Provide the (X, Y) coordinate of the cell's center where the given text is located.  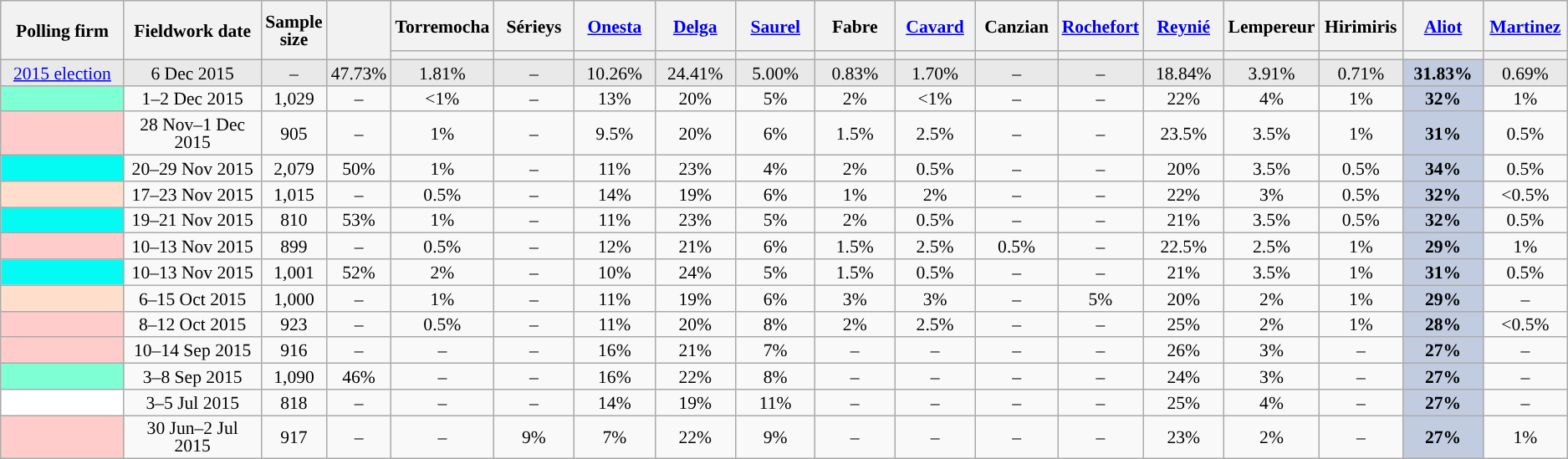
6–15 Oct 2015 (192, 298)
24.41% (695, 72)
Fabre (855, 26)
1,090 (294, 376)
3–8 Sep 2015 (192, 376)
Saurel (776, 26)
10% (615, 273)
30 Jun–2 Jul 2015 (192, 437)
13% (615, 99)
0.83% (855, 72)
19–21 Nov 2015 (192, 221)
6 Dec 2015 (192, 72)
Delga (695, 26)
22.5% (1183, 246)
905 (294, 134)
28 Nov–1 Dec 2015 (192, 134)
10.26% (615, 72)
917 (294, 437)
12% (615, 246)
1.81% (442, 72)
Torremocha (442, 26)
9.5% (615, 134)
47.73% (360, 72)
Fieldwork date (192, 30)
Aliot (1443, 26)
Samplesize (294, 30)
26% (1183, 351)
Polling firm (62, 30)
0.71% (1361, 72)
3–5 Jul 2015 (192, 403)
916 (294, 351)
5.00% (776, 72)
1,029 (294, 99)
Sérieys (534, 26)
1–2 Dec 2015 (192, 99)
Lempereur (1271, 26)
1,015 (294, 194)
8–12 Oct 2015 (192, 324)
31.83% (1443, 72)
923 (294, 324)
34% (1443, 169)
28% (1443, 324)
18.84% (1183, 72)
10–14 Sep 2015 (192, 351)
53% (360, 221)
1,000 (294, 298)
818 (294, 403)
17–23 Nov 2015 (192, 194)
Rochefort (1101, 26)
Hirimiris (1361, 26)
52% (360, 273)
2,079 (294, 169)
20–29 Nov 2015 (192, 169)
3.91% (1271, 72)
50% (360, 169)
0.69% (1525, 72)
1.70% (935, 72)
Canzian (1017, 26)
810 (294, 221)
Cavard (935, 26)
23.5% (1183, 134)
899 (294, 246)
46% (360, 376)
Reynié (1183, 26)
1,001 (294, 273)
2015 election (62, 72)
Onesta (615, 26)
Martinez (1525, 26)
